Provide the [x, y] coordinate of the cell's center where the given text is located.  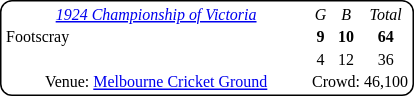
Total [386, 14]
9 [321, 37]
64 [386, 37]
B [346, 14]
10 [346, 37]
12 [346, 60]
1924 Championship of Victoria [156, 14]
Footscray [156, 37]
4 [321, 60]
Venue: Melbourne Cricket Ground [156, 82]
Crowd: 46,100 [360, 82]
G [321, 14]
36 [386, 60]
